For the text-containing cell, return its midpoint in [x, y] coordinate format. 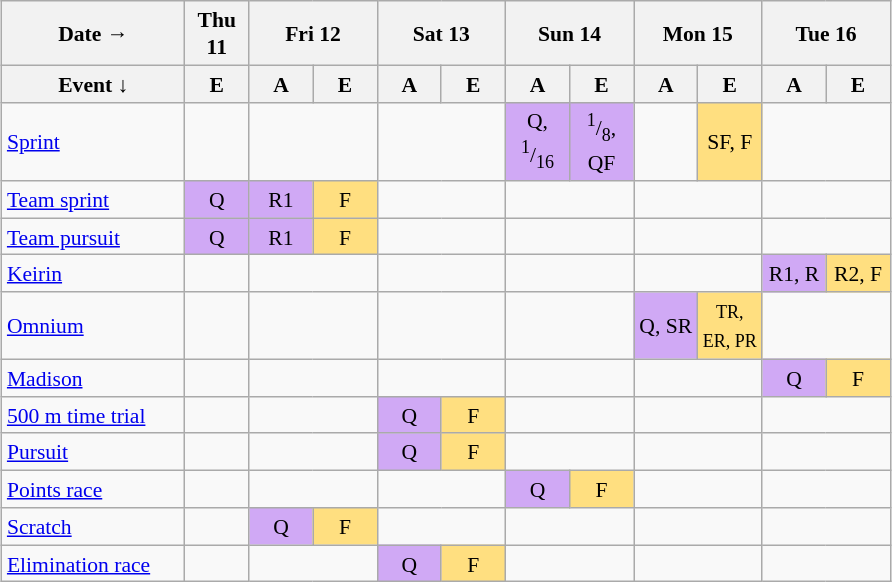
1/8, QF [602, 142]
Fri 12 [313, 33]
Sprint [94, 142]
Team sprint [94, 200]
R1, R [794, 274]
Points race [94, 490]
R2, F [858, 274]
Team pursuit [94, 236]
Event ↓ [94, 84]
Thu 11 [217, 33]
Scratch [94, 526]
500 m time trial [94, 414]
SF, F [730, 142]
Tue 16 [826, 33]
Date → [94, 33]
Madison [94, 378]
Sun 14 [569, 33]
TR, ER, PR [730, 326]
Keirin [94, 274]
Pursuit [94, 452]
Sat 13 [441, 33]
Q, 1/16 [537, 142]
Elimination race [94, 564]
Omnium [94, 326]
Mon 15 [698, 33]
Q, SR [666, 326]
